Identify which cell holds the provided text, then report its [X, Y] central coordinate. 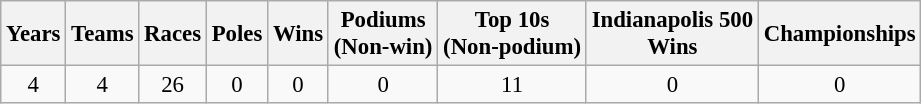
Wins [298, 34]
Teams [102, 34]
Indianapolis 500Wins [672, 34]
Top 10s(Non-podium) [512, 34]
Podiums(Non-win) [382, 34]
26 [173, 85]
Poles [236, 34]
Races [173, 34]
Championships [840, 34]
11 [512, 85]
Years [34, 34]
